Locate the cell with the specified text and output its (X, Y) center coordinate. 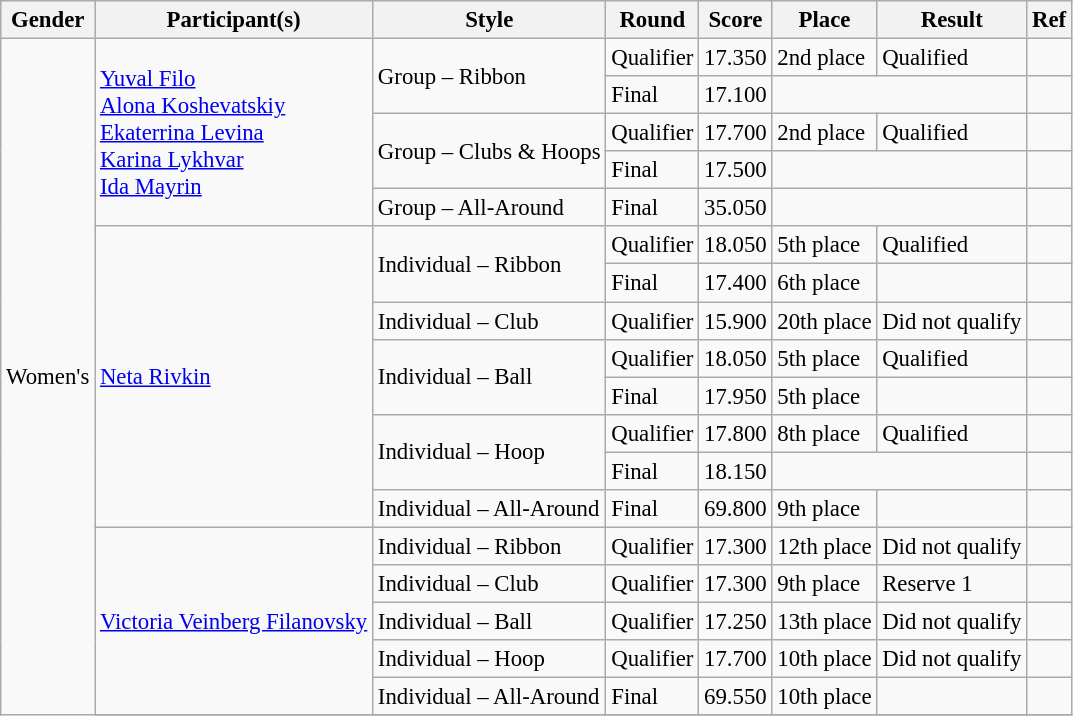
12th place (824, 546)
Victoria Veinberg Filanovsky (234, 621)
35.050 (736, 208)
Participant(s) (234, 20)
Reserve 1 (952, 584)
17.350 (736, 58)
Result (952, 20)
Score (736, 20)
18.150 (736, 471)
Group – All-Around (490, 208)
Women's (48, 378)
15.900 (736, 321)
17.250 (736, 621)
20th place (824, 321)
69.800 (736, 509)
17.800 (736, 433)
8th place (824, 433)
Group – Ribbon (490, 76)
17.950 (736, 396)
17.400 (736, 283)
Ref (1050, 20)
Neta Rivkin (234, 376)
13th place (824, 621)
Style (490, 20)
17.500 (736, 170)
17.100 (736, 95)
6th place (824, 283)
Group – Clubs & Hoops (490, 152)
Yuval FiloAlona KoshevatskiyEkaterrina LevinaKarina LykhvarIda Mayrin (234, 133)
Round (652, 20)
69.550 (736, 697)
Place (824, 20)
Gender (48, 20)
